For the text-containing cell, return its midpoint in [x, y] coordinate format. 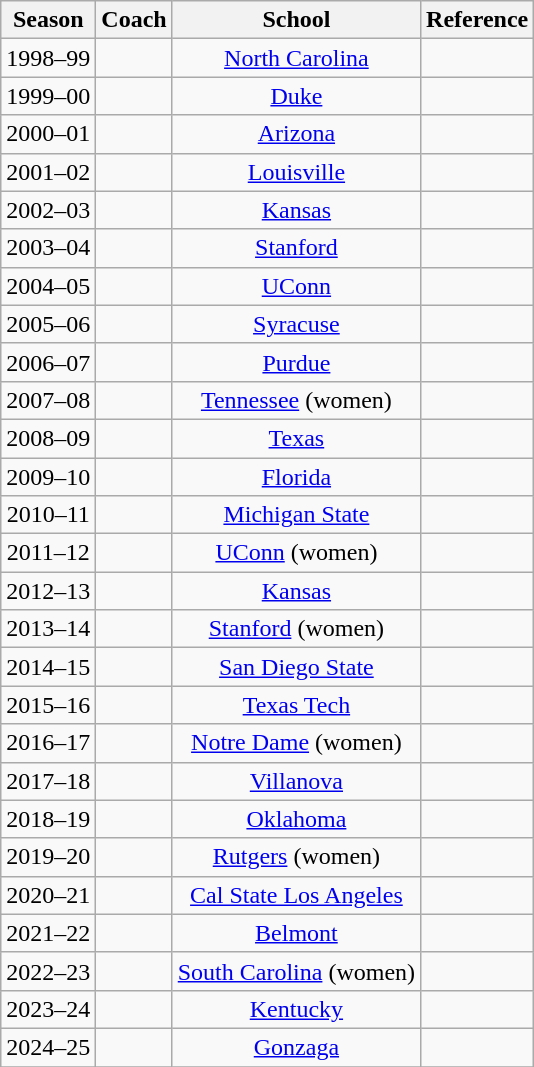
2017–18 [48, 781]
San Diego State [296, 667]
2001–02 [48, 172]
2005–06 [48, 324]
2011–12 [48, 553]
1999–00 [48, 96]
Arizona [296, 134]
Michigan State [296, 515]
School [296, 20]
Louisville [296, 172]
Texas Tech [296, 705]
UConn (women) [296, 553]
North Carolina [296, 58]
2004–05 [48, 286]
2013–14 [48, 629]
2016–17 [48, 743]
Villanova [296, 781]
2020–21 [48, 895]
Stanford (women) [296, 629]
2014–15 [48, 667]
Notre Dame (women) [296, 743]
Season [48, 20]
2018–19 [48, 819]
Tennessee (women) [296, 400]
Belmont [296, 933]
2002–03 [48, 210]
2024–25 [48, 1047]
2023–24 [48, 1009]
Stanford [296, 248]
Purdue [296, 362]
Cal State Los Angeles [296, 895]
2021–22 [48, 933]
2019–20 [48, 857]
Texas [296, 438]
2007–08 [48, 400]
Gonzaga [296, 1047]
Reference [478, 20]
2009–10 [48, 477]
2010–11 [48, 515]
1998–99 [48, 58]
UConn [296, 286]
Duke [296, 96]
Oklahoma [296, 819]
2012–13 [48, 591]
2003–04 [48, 248]
2000–01 [48, 134]
Rutgers (women) [296, 857]
2015–16 [48, 705]
Florida [296, 477]
Coach [134, 20]
2006–07 [48, 362]
Kentucky [296, 1009]
South Carolina (women) [296, 971]
Syracuse [296, 324]
2008–09 [48, 438]
2022–23 [48, 971]
